Determine the (x, y) coordinate at the center of the cell enclosing the given text.  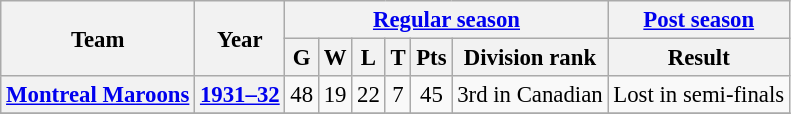
1931–32 (240, 95)
22 (368, 95)
Regular season (446, 20)
Division rank (530, 58)
45 (432, 95)
48 (302, 95)
L (368, 58)
Team (98, 38)
Result (698, 58)
W (334, 58)
Lost in semi-finals (698, 95)
Year (240, 38)
Pts (432, 58)
Post season (698, 20)
G (302, 58)
3rd in Canadian (530, 95)
T (398, 58)
19 (334, 95)
Montreal Maroons (98, 95)
7 (398, 95)
